For the text-containing cell, return its midpoint in (X, Y) coordinate format. 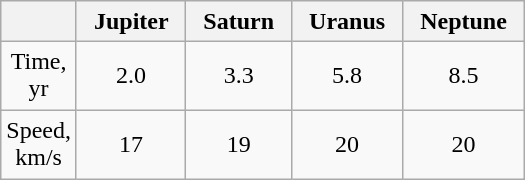
19 (239, 144)
Jupiter (130, 21)
Uranus (348, 21)
8.5 (464, 76)
5.8 (348, 76)
17 (130, 144)
Neptune (464, 21)
2.0 (130, 76)
Speed, km/s (39, 144)
Time, yr (39, 76)
Saturn (239, 21)
3.3 (239, 76)
